Search for the cell housing the specified text and yield its [X, Y] center coordinate. 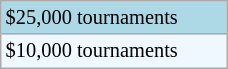
$25,000 tournaments [114, 17]
$10,000 tournaments [114, 51]
